Pinpoint the cell where the given text exists, returning its (x, y) midpoint coordinate. 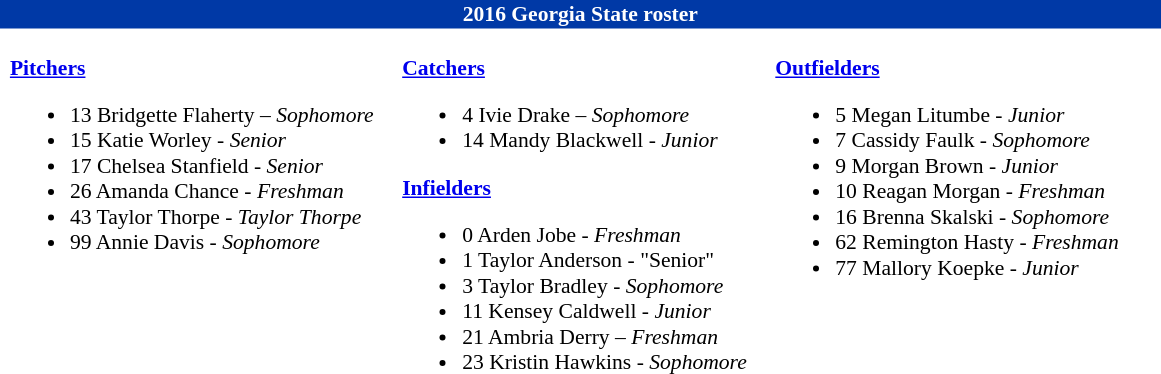
2016 Georgia State roster (580, 14)
